Provide the [X, Y] coordinate of the cell's center where the given text is located.  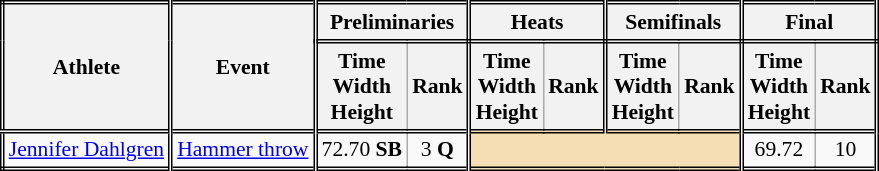
3 Q [438, 150]
72.70 SB [361, 150]
Semifinals [673, 22]
Final [809, 22]
10 [846, 150]
Heats [537, 22]
Preliminaries [392, 22]
69.72 [778, 150]
Event [243, 67]
Jennifer Dahlgren [86, 150]
Athlete [86, 67]
Hammer throw [243, 150]
